Locate the cell with the specified text and output its [x, y] center coordinate. 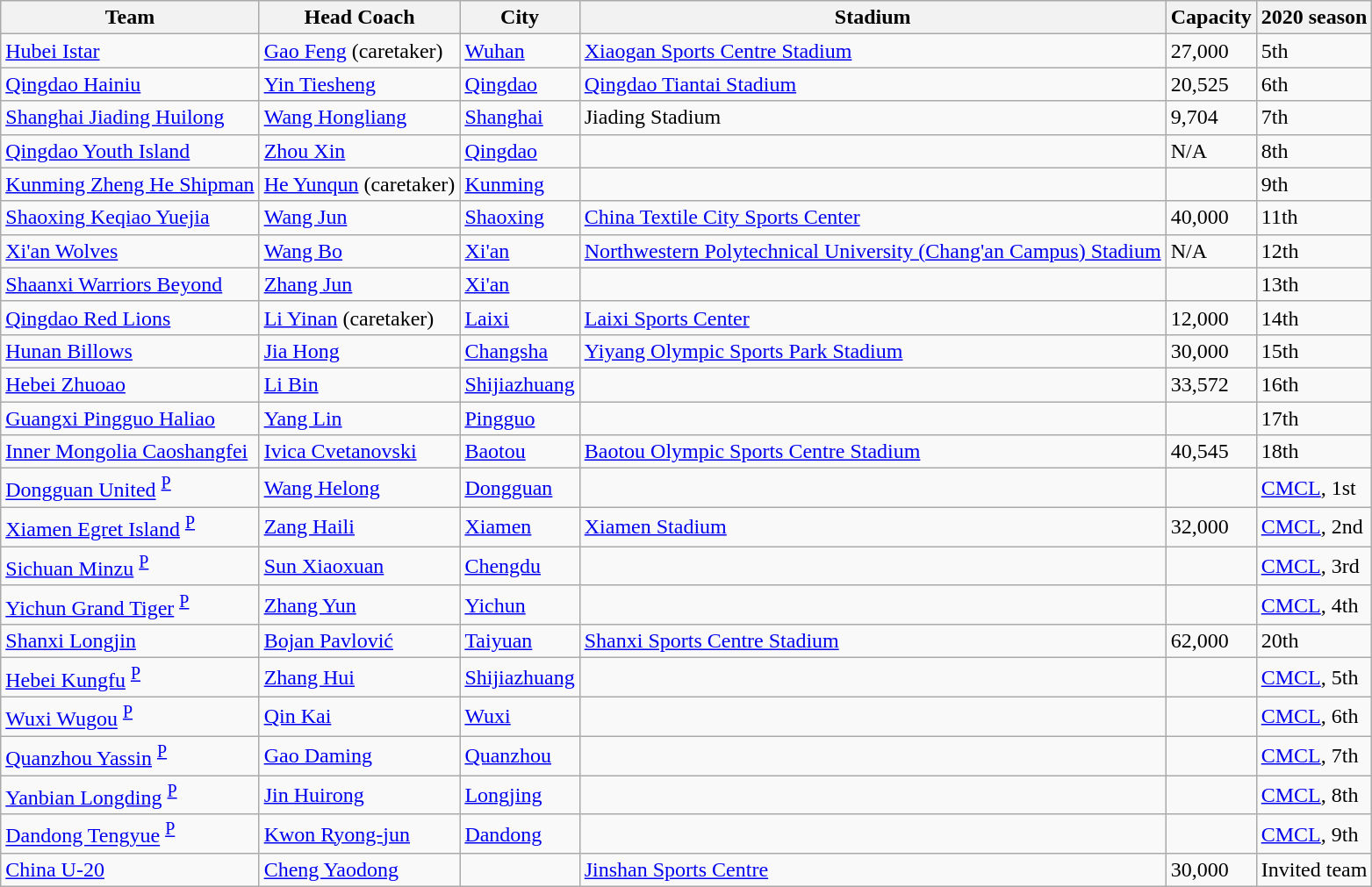
Qin Kai [360, 716]
Jia Hong [360, 351]
Kunming [520, 184]
16th [1314, 384]
Qingdao Youth Island [130, 151]
Kunming Zheng He Shipman [130, 184]
China U-20 [130, 870]
Zhang Yun [360, 605]
Longjing [520, 795]
Team [130, 18]
27,000 [1211, 51]
11th [1314, 218]
Qingdao Red Lions [130, 318]
Wuxi [520, 716]
5th [1314, 51]
Gao Daming [360, 756]
Quanzhou [520, 756]
CMCL, 6th [1314, 716]
Inner Mongolia Caoshangfei [130, 452]
Dandong Tengyue P [130, 833]
Capacity [1211, 18]
Zhou Xin [360, 151]
Quanzhou Yassin P [130, 756]
Kwon Ryong-jun [360, 833]
Chengdu [520, 567]
15th [1314, 351]
9,704 [1211, 118]
17th [1314, 418]
Dongguan United P [130, 488]
Pingguo [520, 418]
Ivica Cvetanovski [360, 452]
Zhang Jun [360, 284]
12,000 [1211, 318]
Yang Lin [360, 418]
Li Bin [360, 384]
Yin Tiesheng [360, 84]
14th [1314, 318]
Sichuan Minzu P [130, 567]
Jin Huirong [360, 795]
Hebei Zhuoao [130, 384]
CMCL, 8th [1314, 795]
20th [1314, 641]
CMCL, 3rd [1314, 567]
CMCL, 2nd [1314, 526]
9th [1314, 184]
7th [1314, 118]
Xiamen Egret Island P [130, 526]
Wang Jun [360, 218]
Dandong [520, 833]
Yanbian Longding P [130, 795]
32,000 [1211, 526]
CMCL, 1st [1314, 488]
Li Yinan (caretaker) [360, 318]
Wang Bo [360, 251]
33,572 [1211, 384]
Wang Hongliang [360, 118]
Laixi [520, 318]
Xiaogan Sports Centre Stadium [873, 51]
Baotou [520, 452]
Changsha [520, 351]
40,000 [1211, 218]
Gao Feng (caretaker) [360, 51]
Qingdao Tiantai Stadium [873, 84]
Yiyang Olympic Sports Park Stadium [873, 351]
Hebei Kungfu P [130, 677]
Xi'an Wolves [130, 251]
Dongguan [520, 488]
Xiamen [520, 526]
Cheng Yaodong [360, 870]
Zang Haili [360, 526]
China Textile City Sports Center [873, 218]
Sun Xiaoxuan [360, 567]
20,525 [1211, 84]
Northwestern Polytechnical University (Chang'an Campus) Stadium [873, 251]
Baotou Olympic Sports Centre Stadium [873, 452]
City [520, 18]
Jinshan Sports Centre [873, 870]
Hunan Billows [130, 351]
He Yunqun (caretaker) [360, 184]
Head Coach [360, 18]
6th [1314, 84]
Stadium [873, 18]
Bojan Pavlović [360, 641]
Shaoxing [520, 218]
2020 season [1314, 18]
Hubei Istar [130, 51]
CMCL, 4th [1314, 605]
Shaanxi Warriors Beyond [130, 284]
13th [1314, 284]
Shanghai Jiading Huilong [130, 118]
Taiyuan [520, 641]
CMCL, 9th [1314, 833]
Yichun Grand Tiger P [130, 605]
Laixi Sports Center [873, 318]
Shanghai [520, 118]
Zhang Hui [360, 677]
CMCL, 5th [1314, 677]
Qingdao Hainiu [130, 84]
Xiamen Stadium [873, 526]
Wuxi Wugou P [130, 716]
12th [1314, 251]
Shanxi Sports Centre Stadium [873, 641]
Shaoxing Keqiao Yuejia [130, 218]
40,545 [1211, 452]
18th [1314, 452]
Shanxi Longjin [130, 641]
Jiading Stadium [873, 118]
Wuhan [520, 51]
Guangxi Pingguo Haliao [130, 418]
CMCL, 7th [1314, 756]
Yichun [520, 605]
Wang Helong [360, 488]
62,000 [1211, 641]
8th [1314, 151]
Invited team [1314, 870]
